Detect which cell encompasses the target text, then output its (x, y) center coordinate. 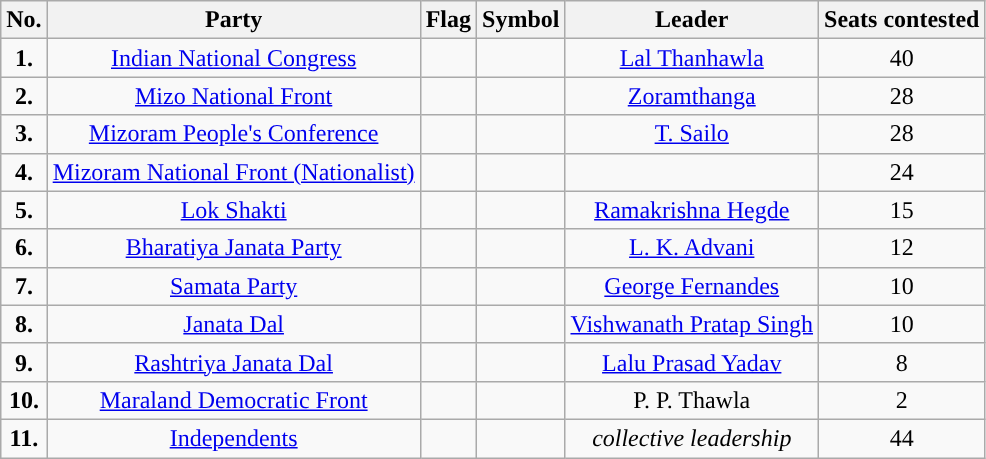
8 (902, 362)
Flag (448, 20)
Zoramthanga (692, 96)
No. (24, 20)
40 (902, 58)
L. K. Advani (692, 248)
P. P. Thawla (692, 400)
Mizo National Front (234, 96)
7. (24, 286)
Mizoram People's Conference (234, 134)
Lalu Prasad Yadav (692, 362)
Mizoram National Front (Nationalist) (234, 172)
8. (24, 324)
Symbol (521, 20)
Leader (692, 20)
Party (234, 20)
24 (902, 172)
4. (24, 172)
T. Sailo (692, 134)
10. (24, 400)
Lok Shakti (234, 210)
2 (902, 400)
12 (902, 248)
Seats contested (902, 20)
1. (24, 58)
Janata Dal (234, 324)
2. (24, 96)
Ramakrishna Hegde (692, 210)
Samata Party (234, 286)
Maraland Democratic Front (234, 400)
Lal Thanhawla (692, 58)
44 (902, 438)
15 (902, 210)
Rashtriya Janata Dal (234, 362)
11. (24, 438)
collective leadership (692, 438)
George Fernandes (692, 286)
3. (24, 134)
Vishwanath Pratap Singh (692, 324)
9. (24, 362)
Bharatiya Janata Party (234, 248)
5. (24, 210)
6. (24, 248)
Independents (234, 438)
Indian National Congress (234, 58)
